Detect which cell encompasses the target text, then output its [x, y] center coordinate. 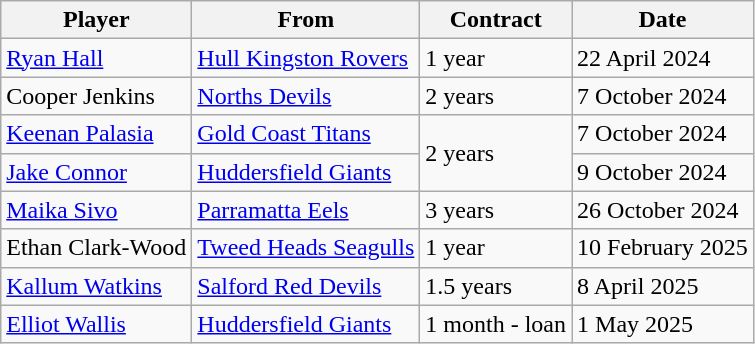
Kallum Watkins [96, 286]
Player [96, 20]
Hull Kingston Rovers [306, 58]
3 years [496, 210]
1 month - loan [496, 324]
Norths Devils [306, 96]
Tweed Heads Seagulls [306, 248]
Date [663, 20]
Ryan Hall [96, 58]
Salford Red Devils [306, 286]
Jake Connor [96, 172]
From [306, 20]
Contract [496, 20]
22 April 2024 [663, 58]
1.5 years [496, 286]
Gold Coast Titans [306, 134]
9 October 2024 [663, 172]
Keenan Palasia [96, 134]
10 February 2025 [663, 248]
26 October 2024 [663, 210]
Maika Sivo [96, 210]
8 April 2025 [663, 286]
Elliot Wallis [96, 324]
Cooper Jenkins [96, 96]
1 May 2025 [663, 324]
Ethan Clark-Wood [96, 248]
Parramatta Eels [306, 210]
